From the cell containing the given text, extract its center point as (x, y) coordinate. 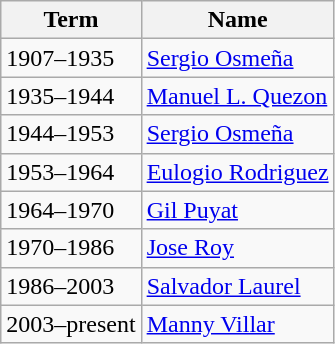
1970–1986 (71, 248)
Gil Puyat (238, 210)
Manny Villar (238, 324)
Salvador Laurel (238, 286)
Jose Roy (238, 248)
Eulogio Rodriguez (238, 172)
2003–present (71, 324)
1935–1944 (71, 96)
1986–2003 (71, 286)
1964–1970 (71, 210)
1944–1953 (71, 134)
1907–1935 (71, 58)
Manuel L. Quezon (238, 96)
Name (238, 20)
Term (71, 20)
1953–1964 (71, 172)
